Find where the given text appears and provide that cell's center as (x, y) coordinate. 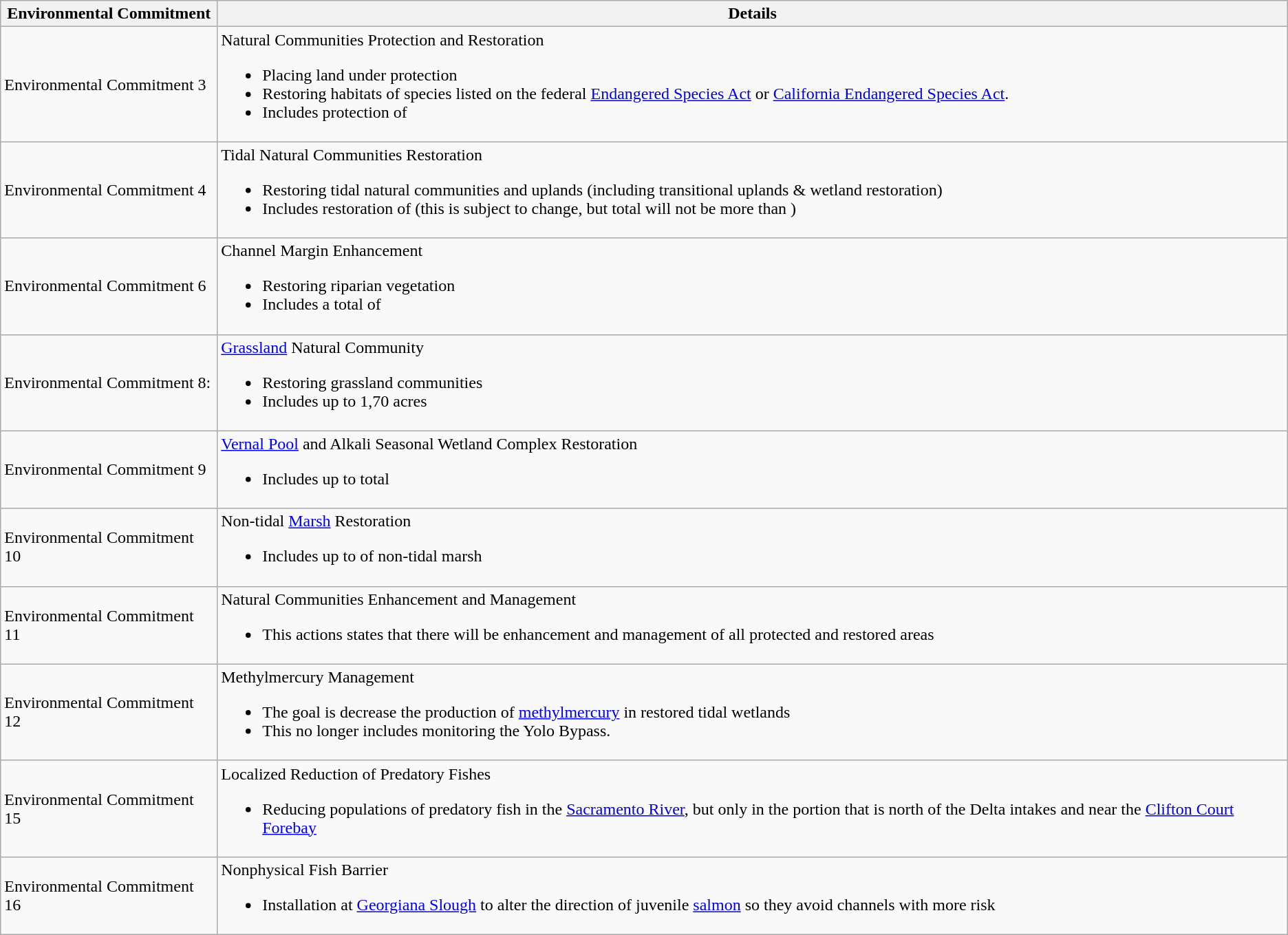
Environmental Commitment 10 (109, 548)
Environmental Commitment 8: (109, 383)
Non-tidal Marsh RestorationIncludes up to of non-tidal marsh (753, 548)
Nonphysical Fish BarrierInstallation at Georgiana Slough to alter the direction of juvenile salmon so they avoid channels with more risk (753, 896)
Environmental Commitment 15 (109, 808)
Environmental Commitment 4 (109, 190)
Environmental Commitment 12 (109, 712)
Environmental Commitment 9 (109, 469)
Environmental Commitment (109, 14)
Details (753, 14)
Environmental Commitment 3 (109, 84)
Environmental Commitment 16 (109, 896)
Environmental Commitment 6 (109, 286)
Grassland Natural CommunityRestoring grassland communitiesIncludes up to 1,70 acres (753, 383)
Vernal Pool and Alkali Seasonal Wetland Complex RestorationIncludes up to total (753, 469)
Natural Communities Enhancement and ManagementThis actions states that there will be enhancement and management of all protected and restored areas (753, 625)
Channel Margin EnhancementRestoring riparian vegetationIncludes a total of (753, 286)
Environmental Commitment 11 (109, 625)
